For the text-containing cell, return its midpoint in (x, y) coordinate format. 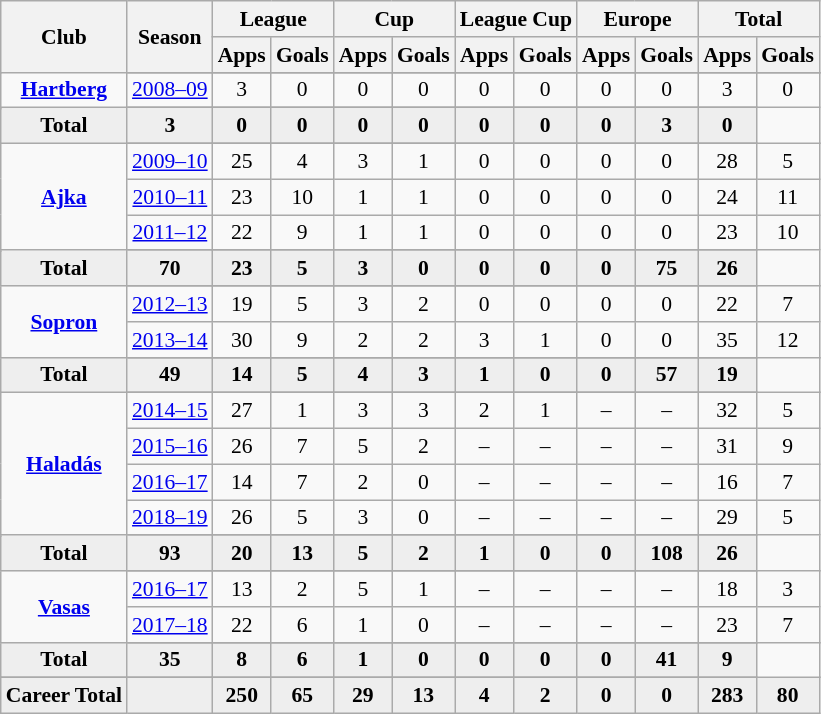
Hartberg (64, 90)
2012–13 (170, 304)
16 (727, 482)
2014–15 (170, 411)
49 (170, 375)
League (274, 19)
Club (64, 36)
2017–18 (170, 625)
League Cup (516, 19)
Europe (638, 19)
Ajka (64, 198)
108 (666, 554)
18 (727, 589)
80 (788, 696)
20 (242, 554)
2008–09 (170, 90)
2018–19 (170, 518)
8 (242, 660)
31 (727, 447)
41 (666, 660)
32 (727, 411)
2015–16 (170, 447)
25 (242, 162)
Haladás (64, 464)
Career Total (64, 696)
65 (302, 696)
2009–10 (170, 162)
12 (788, 340)
93 (170, 554)
57 (666, 375)
30 (242, 340)
70 (170, 269)
283 (727, 696)
Cup (394, 19)
28 (727, 162)
24 (727, 197)
Sopron (64, 322)
250 (242, 696)
27 (242, 411)
Vasas (64, 606)
75 (666, 269)
Season (170, 36)
2013–14 (170, 340)
11 (788, 197)
2011–12 (170, 233)
2010–11 (170, 197)
